Find where the given text appears and provide that cell's center as (x, y) coordinate. 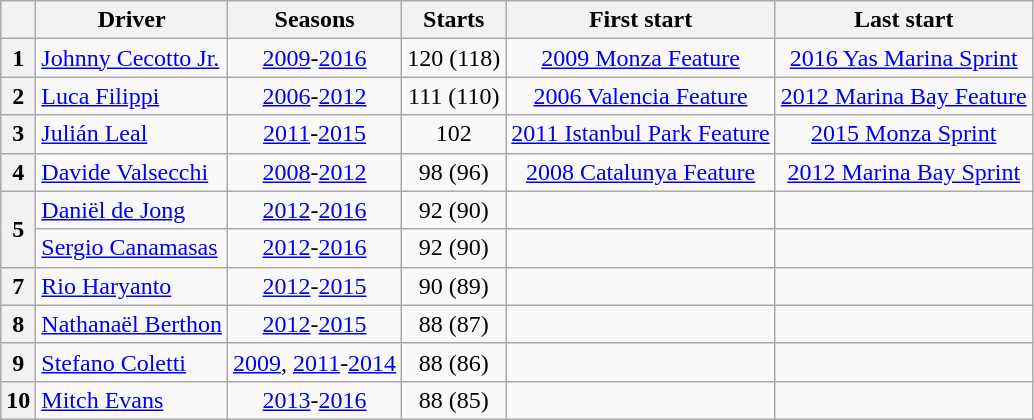
Julián Leal (132, 134)
5 (18, 229)
2013-2016 (314, 400)
10 (18, 400)
4 (18, 172)
2009, 2011-2014 (314, 362)
2016 Yas Marina Sprint (904, 58)
2012 Marina Bay Sprint (904, 172)
98 (96) (454, 172)
Davide Valsecchi (132, 172)
2011-2015 (314, 134)
Johnny Cecotto Jr. (132, 58)
Seasons (314, 20)
120 (118) (454, 58)
88 (85) (454, 400)
Rio Haryanto (132, 286)
Starts (454, 20)
2009-2016 (314, 58)
2006 Valencia Feature (640, 96)
2015 Monza Sprint (904, 134)
8 (18, 324)
Nathanaël Berthon (132, 324)
Driver (132, 20)
Sergio Canamasas (132, 248)
90 (89) (454, 286)
1 (18, 58)
Mitch Evans (132, 400)
9 (18, 362)
Stefano Coletti (132, 362)
Luca Filippi (132, 96)
Daniël de Jong (132, 210)
2008-2012 (314, 172)
111 (110) (454, 96)
2 (18, 96)
2009 Monza Feature (640, 58)
88 (87) (454, 324)
102 (454, 134)
88 (86) (454, 362)
Last start (904, 20)
2011 Istanbul Park Feature (640, 134)
2006-2012 (314, 96)
First start (640, 20)
3 (18, 134)
7 (18, 286)
2012 Marina Bay Feature (904, 96)
2008 Catalunya Feature (640, 172)
